Return the (X, Y) coordinate for the center point of the cell that contains the specified text.  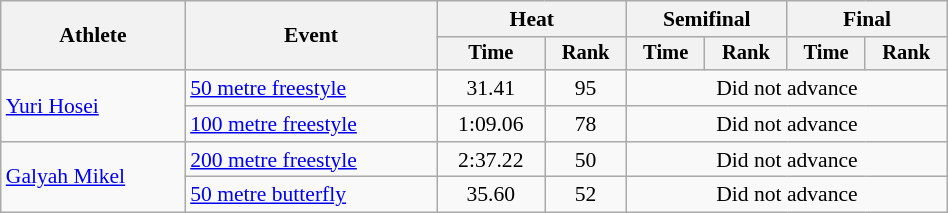
Event (311, 36)
31.41 (491, 88)
2:37.22 (491, 160)
35.60 (491, 195)
50 metre freestyle (311, 88)
Semifinal (707, 19)
Heat (532, 19)
50 (586, 160)
50 metre butterfly (311, 195)
Final (867, 19)
95 (586, 88)
78 (586, 124)
52 (586, 195)
1:09.06 (491, 124)
100 metre freestyle (311, 124)
200 metre freestyle (311, 160)
Galyah Mikel (93, 178)
Athlete (93, 36)
Yuri Hosei (93, 106)
